Scan for the cell matching the given text and deliver its (x, y) coordinate at center. 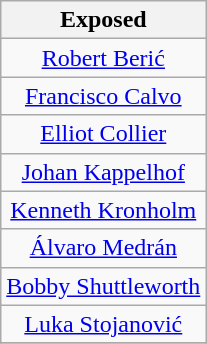
Robert Berić (104, 58)
Exposed (104, 20)
Elliot Collier (104, 134)
Francisco Calvo (104, 96)
Álvaro Medrán (104, 248)
Kenneth Kronholm (104, 210)
Johan Kappelhof (104, 172)
Luka Stojanović (104, 324)
Bobby Shuttleworth (104, 286)
